Provide the (X, Y) coordinate of the cell's center where the given text is located.  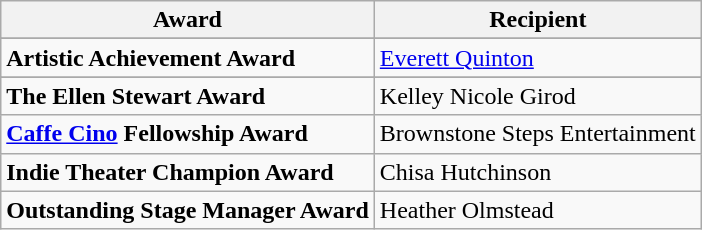
Heather Olmstead (538, 210)
Caffe Cino Fellowship Award (188, 134)
Outstanding Stage Manager Award (188, 210)
Everett Quinton (538, 58)
Artistic Achievement Award (188, 58)
Brownstone Steps Entertainment (538, 134)
Recipient (538, 20)
Kelley Nicole Girod (538, 96)
The Ellen Stewart Award (188, 96)
Indie Theater Champion Award (188, 172)
Award (188, 20)
Chisa Hutchinson (538, 172)
